Find where the given text appears and provide that cell's center as (X, Y) coordinate. 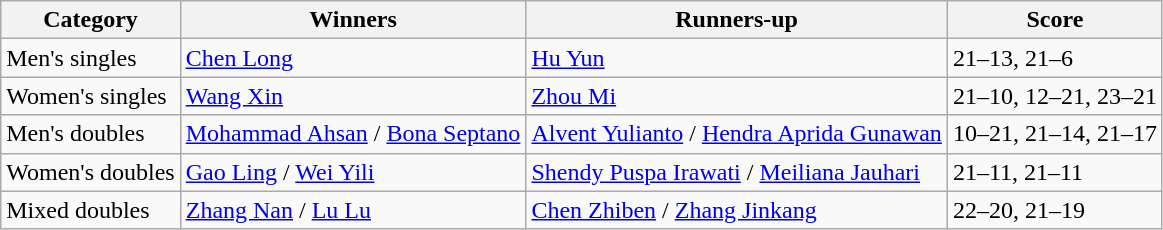
Category (90, 20)
Men's singles (90, 58)
21–10, 12–21, 23–21 (1054, 96)
Wang Xin (353, 96)
Gao Ling / Wei Yili (353, 172)
Zhou Mi (736, 96)
Chen Zhiben / Zhang Jinkang (736, 210)
Women's singles (90, 96)
Hu Yun (736, 58)
Men's doubles (90, 134)
Mixed doubles (90, 210)
21–11, 21–11 (1054, 172)
Alvent Yulianto / Hendra Aprida Gunawan (736, 134)
Score (1054, 20)
Zhang Nan / Lu Lu (353, 210)
Shendy Puspa Irawati / Meiliana Jauhari (736, 172)
Runners-up (736, 20)
21–13, 21–6 (1054, 58)
22–20, 21–19 (1054, 210)
Winners (353, 20)
Mohammad Ahsan / Bona Septano (353, 134)
10–21, 21–14, 21–17 (1054, 134)
Women's doubles (90, 172)
Chen Long (353, 58)
